Provide the (x, y) coordinate of the cell's center where the given text is located.  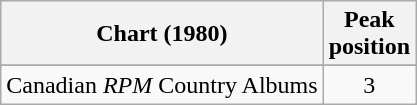
Peakposition (369, 34)
Chart (1980) (162, 34)
Canadian RPM Country Albums (162, 85)
3 (369, 85)
